From the cell containing the given text, extract its center point as [X, Y] coordinate. 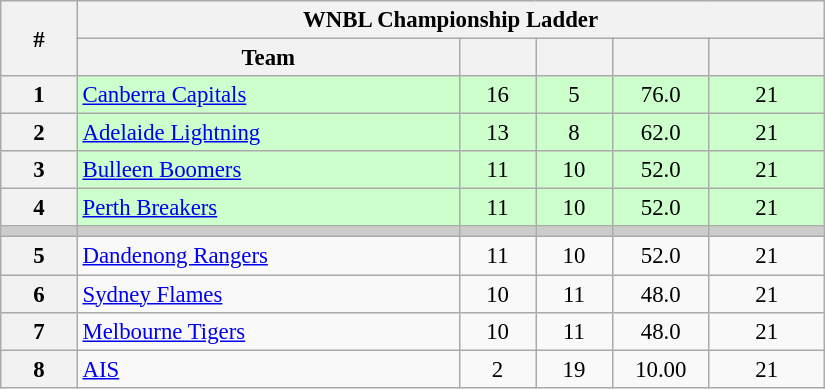
Team [268, 58]
4 [39, 208]
6 [39, 294]
Perth Breakers [268, 208]
Sydney Flames [268, 294]
Dandenong Rangers [268, 256]
19 [574, 369]
AIS [268, 369]
WNBL Championship Ladder [450, 20]
7 [39, 331]
1 [39, 95]
76.0 [660, 95]
Canberra Capitals [268, 95]
Melbourne Tigers [268, 331]
Adelaide Lightning [268, 133]
# [39, 38]
10.00 [660, 369]
13 [497, 133]
62.0 [660, 133]
Bulleen Boomers [268, 170]
16 [497, 95]
3 [39, 170]
